From the cell containing the given text, extract its center point as [x, y] coordinate. 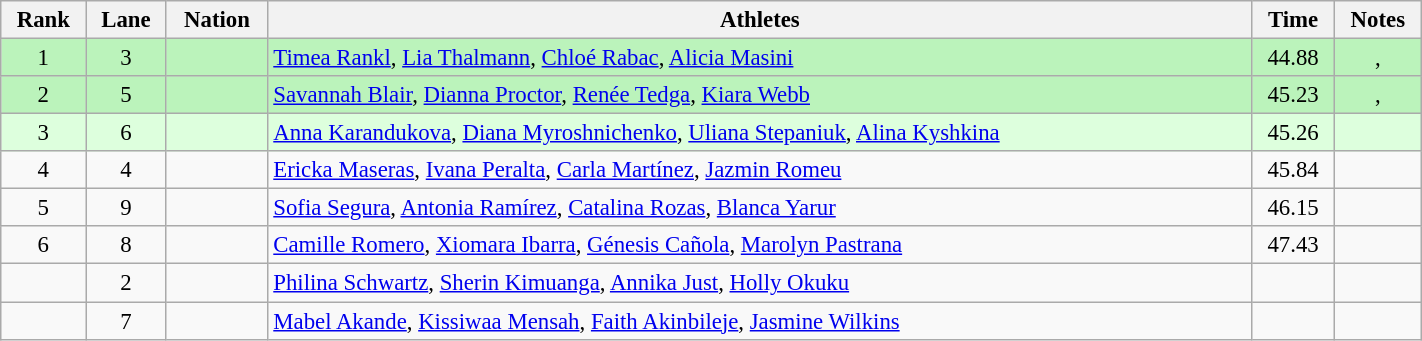
8 [126, 245]
7 [126, 321]
Anna Karandukova, Diana Myroshnichenko, Uliana Stepaniuk, Alina Kyshkina [760, 133]
45.26 [1294, 133]
Time [1294, 20]
Rank [44, 20]
Camille Romero, Xiomara Ibarra, Génesis Cañola, Marolyn Pastrana [760, 245]
Philina Schwartz, Sherin Kimuanga, Annika Just, Holly Okuku [760, 283]
Mabel Akande, Kissiwaa Mensah, Faith Akinbileje, Jasmine Wilkins [760, 321]
Nation [217, 20]
Sofia Segura, Antonia Ramírez, Catalina Rozas, Blanca Yarur [760, 208]
46.15 [1294, 208]
9 [126, 208]
Notes [1378, 20]
Athletes [760, 20]
Timea Rankl, Lia Thalmann, Chloé Rabac, Alicia Masini [760, 58]
45.84 [1294, 170]
Savannah Blair, Dianna Proctor, Renée Tedga, Kiara Webb [760, 95]
Lane [126, 20]
44.88 [1294, 58]
Ericka Maseras, Ivana Peralta, Carla Martínez, Jazmin Romeu [760, 170]
45.23 [1294, 95]
1 [44, 58]
47.43 [1294, 245]
